From the cell containing the given text, extract its center point as [x, y] coordinate. 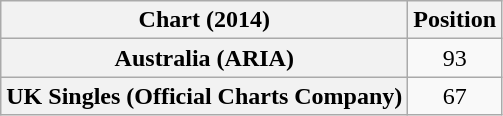
Position [455, 20]
Australia (ARIA) [204, 58]
93 [455, 58]
UK Singles (Official Charts Company) [204, 96]
67 [455, 96]
Chart (2014) [204, 20]
